Provide the [X, Y] coordinate of the cell's center where the given text is located.  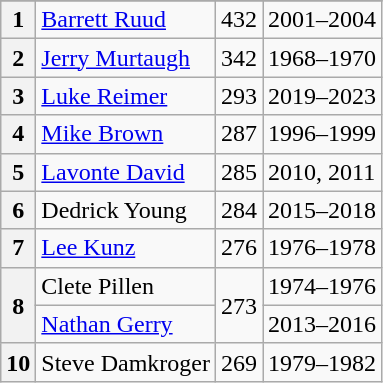
Steve Damkroger [126, 362]
285 [238, 172]
2013–2016 [322, 324]
284 [238, 210]
3 [18, 96]
8 [18, 305]
10 [18, 362]
293 [238, 96]
2015–2018 [322, 210]
Nathan Gerry [126, 324]
342 [238, 58]
Luke Reimer [126, 96]
1968–1970 [322, 58]
432 [238, 20]
1 [18, 20]
1979–1982 [322, 362]
7 [18, 248]
Lavonte David [126, 172]
1974–1976 [322, 286]
4 [18, 134]
Dedrick Young [126, 210]
2010, 2011 [322, 172]
1996–1999 [322, 134]
Clete Pillen [126, 286]
273 [238, 305]
6 [18, 210]
1976–1978 [322, 248]
Lee Kunz [126, 248]
5 [18, 172]
Jerry Murtaugh [126, 58]
276 [238, 248]
2 [18, 58]
Barrett Ruud [126, 20]
2001–2004 [322, 20]
Mike Brown [126, 134]
2019–2023 [322, 96]
287 [238, 134]
269 [238, 362]
